Determine the [X, Y] coordinate at the center of the cell enclosing the given text.  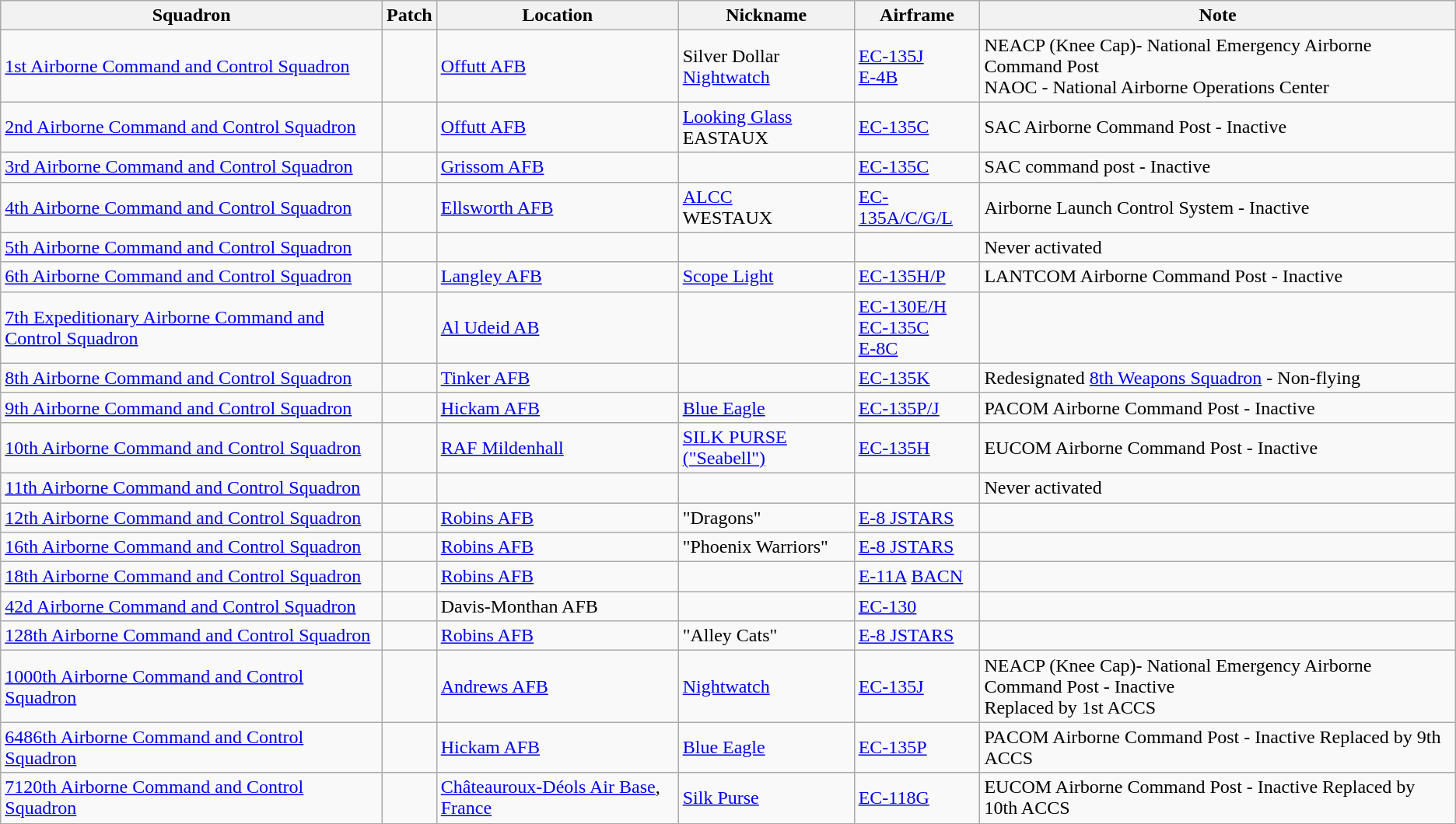
6486th Airborne Command and Control Squadron [191, 748]
SAC command post - Inactive [1218, 167]
EC-135JE-4B [917, 66]
PACOM Airborne Command Post - Inactive Replaced by 9th ACCS [1218, 748]
Ellsworth AFB [557, 207]
11th Airborne Command and Control Squadron [191, 487]
EC-135H [917, 448]
Andrews AFB [557, 686]
128th Airborne Command and Control Squadron [191, 636]
SAC Airborne Command Post - Inactive [1218, 127]
EC-130E/HEC-135CE-8C [917, 327]
Redesignated 8th Weapons Squadron - Non-flying [1218, 378]
NEACP (Knee Cap)- National Emergency Airborne Command Post - InactiveReplaced by 1st ACCS [1218, 686]
Tinker AFB [557, 378]
1000th Airborne Command and Control Squadron [191, 686]
EC-130 [917, 606]
Nightwatch [766, 686]
LANTCOM Airborne Command Post - Inactive [1218, 277]
Châteauroux-Déols Air Base, France [557, 798]
18th Airborne Command and Control Squadron [191, 577]
Location [557, 16]
EC-135A/C/G/L [917, 207]
EC-135P/J [917, 407]
9th Airborne Command and Control Squadron [191, 407]
Airborne Launch Control System - Inactive [1218, 207]
Grissom AFB [557, 167]
"Phoenix Warriors" [766, 547]
12th Airborne Command and Control Squadron [191, 517]
PACOM Airborne Command Post - Inactive [1218, 407]
"Alley Cats" [766, 636]
6th Airborne Command and Control Squadron [191, 277]
EC-135H/P [917, 277]
2nd Airborne Command and Control Squadron [191, 127]
EC-135P [917, 748]
8th Airborne Command and Control Squadron [191, 378]
7120th Airborne Command and Control Squadron [191, 798]
10th Airborne Command and Control Squadron [191, 448]
Silver Dollar Nightwatch [766, 66]
Patch [409, 16]
Silk Purse [766, 798]
Note [1218, 16]
Airframe [917, 16]
Davis-Monthan AFB [557, 606]
EC-135K [917, 378]
ALCCWESTAUX [766, 207]
EUCOM Airborne Command Post - Inactive [1218, 448]
Al Udeid AB [557, 327]
5th Airborne Command and Control Squadron [191, 247]
7th Expeditionary Airborne Command and Control Squadron [191, 327]
Looking GlassEASTAUX [766, 127]
42d Airborne Command and Control Squadron [191, 606]
EC-135J [917, 686]
SILK PURSE ("Seabell") [766, 448]
4th Airborne Command and Control Squadron [191, 207]
Langley AFB [557, 277]
3rd Airborne Command and Control Squadron [191, 167]
"Dragons" [766, 517]
Squadron [191, 16]
EC-118G [917, 798]
Nickname [766, 16]
E-11A BACN [917, 577]
RAF Mildenhall [557, 448]
Scope Light [766, 277]
1st Airborne Command and Control Squadron [191, 66]
16th Airborne Command and Control Squadron [191, 547]
EUCOM Airborne Command Post - Inactive Replaced by 10th ACCS [1218, 798]
NEACP (Knee Cap)- National Emergency Airborne Command PostNAOC - National Airborne Operations Center [1218, 66]
